Scan for the cell matching the given text and deliver its [x, y] coordinate at center. 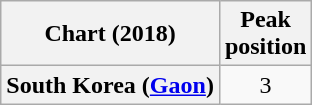
Chart (2018) [110, 34]
Peakposition [265, 34]
South Korea (Gaon) [110, 85]
3 [265, 85]
